Extract the (x, y) coordinate from the center of the cell holding the provided text.  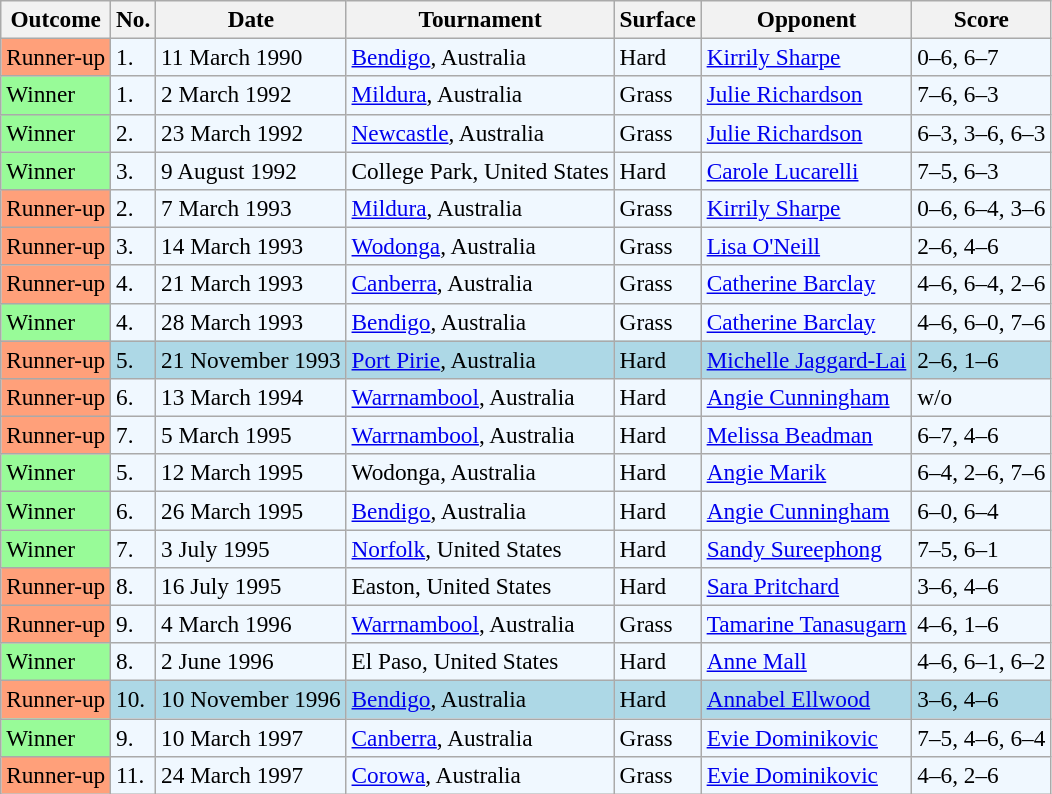
0–6, 6–4, 3–6 (982, 208)
23 March 1992 (251, 133)
7 March 1993 (251, 208)
12 March 1995 (251, 473)
Angie Marik (806, 473)
2–6, 4–6 (982, 246)
7–5, 6–1 (982, 548)
10 March 1997 (251, 737)
Score (982, 19)
Opponent (806, 19)
28 March 1993 (251, 322)
6–0, 6–4 (982, 510)
10. (134, 699)
11 March 1990 (251, 57)
Newcastle, Australia (480, 133)
26 March 1995 (251, 510)
Surface (658, 19)
9 August 1992 (251, 170)
16 July 1995 (251, 586)
Tournament (480, 19)
Norfolk, United States (480, 548)
21 March 1993 (251, 284)
7–5, 6–3 (982, 170)
Annabel Ellwood (806, 699)
4–6, 6–0, 7–6 (982, 322)
13 March 1994 (251, 397)
Outcome (56, 19)
3 July 1995 (251, 548)
5 March 1995 (251, 435)
2 March 1992 (251, 95)
Michelle Jaggard-Lai (806, 359)
6–4, 2–6, 7–6 (982, 473)
w/o (982, 397)
Carole Lucarelli (806, 170)
Lisa O'Neill (806, 246)
0–6, 6–7 (982, 57)
7–5, 4–6, 6–4 (982, 737)
Sara Pritchard (806, 586)
El Paso, United States (480, 662)
Tamarine Tanasugarn (806, 624)
21 November 1993 (251, 359)
Sandy Sureephong (806, 548)
Easton, United States (480, 586)
Port Pirie, Australia (480, 359)
10 November 1996 (251, 699)
6–3, 3–6, 6–3 (982, 133)
6–7, 4–6 (982, 435)
Melissa Beadman (806, 435)
No. (134, 19)
4–6, 2–6 (982, 775)
College Park, United States (480, 170)
11. (134, 775)
14 March 1993 (251, 246)
2 June 1996 (251, 662)
Anne Mall (806, 662)
2–6, 1–6 (982, 359)
4–6, 6–4, 2–6 (982, 284)
7–6, 6–3 (982, 95)
4–6, 6–1, 6–2 (982, 662)
Corowa, Australia (480, 775)
4 March 1996 (251, 624)
Date (251, 19)
24 March 1997 (251, 775)
4–6, 1–6 (982, 624)
